Output the [x, y] coordinate of the center of the cell containing the given text.  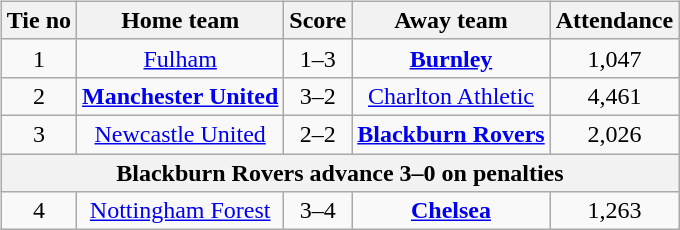
1,047 [614, 58]
Chelsea [451, 211]
2–2 [318, 134]
Away team [451, 20]
3–4 [318, 211]
Nottingham Forest [180, 211]
3 [38, 134]
Fulham [180, 58]
Home team [180, 20]
4,461 [614, 96]
2,026 [614, 134]
2 [38, 96]
4 [38, 211]
Blackburn Rovers advance 3–0 on penalties [340, 173]
Newcastle United [180, 134]
Manchester United [180, 96]
1,263 [614, 211]
3–2 [318, 96]
Score [318, 20]
1–3 [318, 58]
Blackburn Rovers [451, 134]
Tie no [38, 20]
Burnley [451, 58]
1 [38, 58]
Charlton Athletic [451, 96]
Attendance [614, 20]
